Detect which cell encompasses the target text, then output its [x, y] center coordinate. 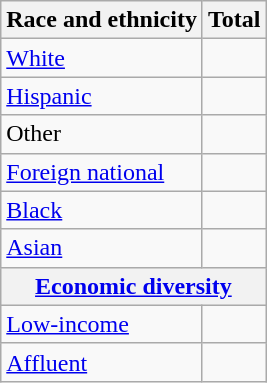
Asian [102, 248]
Black [102, 210]
Affluent [102, 362]
Foreign national [102, 172]
White [102, 58]
Total [234, 20]
Race and ethnicity [102, 20]
Other [102, 134]
Economic diversity [134, 286]
Hispanic [102, 96]
Low-income [102, 324]
